Search for the cell housing the specified text and yield its [x, y] center coordinate. 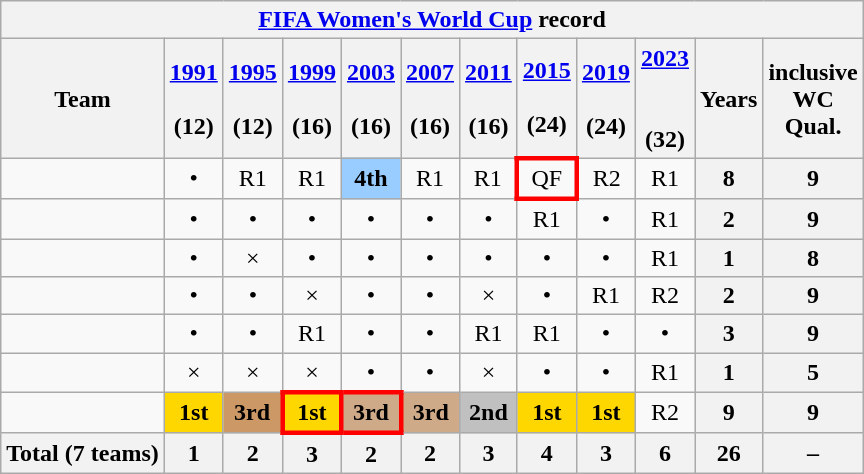
Team [83, 98]
2nd [489, 412]
2007(16) [430, 98]
2015(24) [546, 98]
4th [370, 178]
1995(12) [252, 98]
5 [813, 373]
6 [664, 453]
QF [546, 178]
Total (7 teams) [83, 453]
2003(16) [370, 98]
FIFA Women's World Cup record [432, 20]
2019(24) [606, 98]
inclusive WC Qual. [813, 98]
4 [546, 453]
1999(16) [312, 98]
2011(16) [489, 98]
– [813, 453]
2023(32) [664, 98]
26 [728, 453]
Years [728, 98]
1991(12) [194, 98]
